Output the [x, y] coordinate of the center of the cell containing the given text.  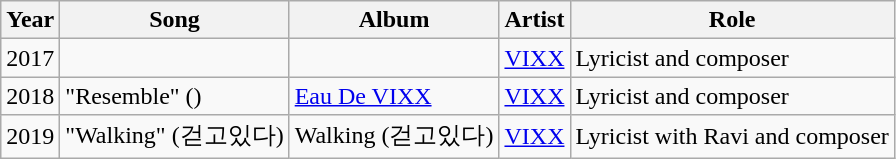
Song [174, 20]
"Resemble" () [174, 96]
Walking (걷고있다) [394, 136]
Role [732, 20]
"Walking" (걷고있다) [174, 136]
Album [394, 20]
Year [30, 20]
2017 [30, 58]
Eau De VIXX [394, 96]
Lyricist with Ravi and composer [732, 136]
2019 [30, 136]
2018 [30, 96]
Artist [534, 20]
